From the cell containing the given text, extract its center point as (X, Y) coordinate. 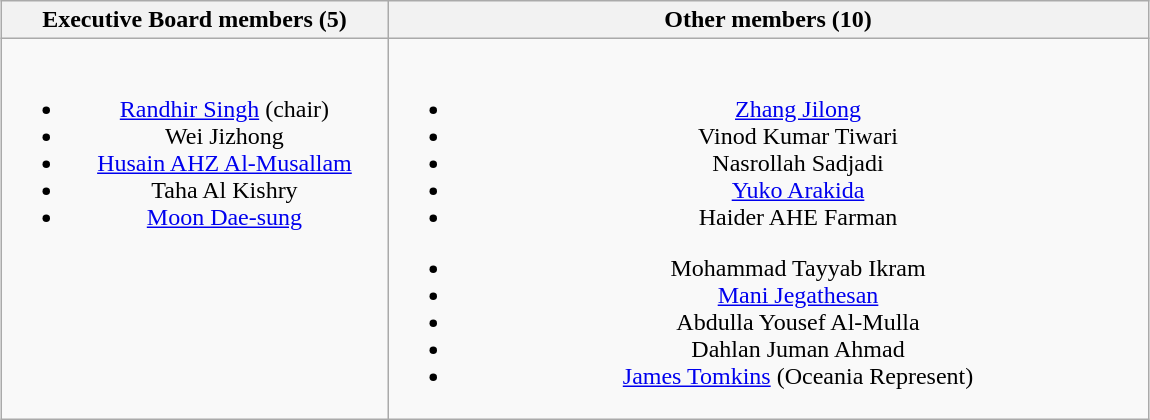
Randhir Singh (chair) Wei Jizhong Husain AHZ Al-Musallam Taha Al Kishry Moon Dae-sung (194, 229)
Executive Board members (5) (194, 20)
Other members (10) (768, 20)
